Find where the given text appears and provide that cell's center as [X, Y] coordinate. 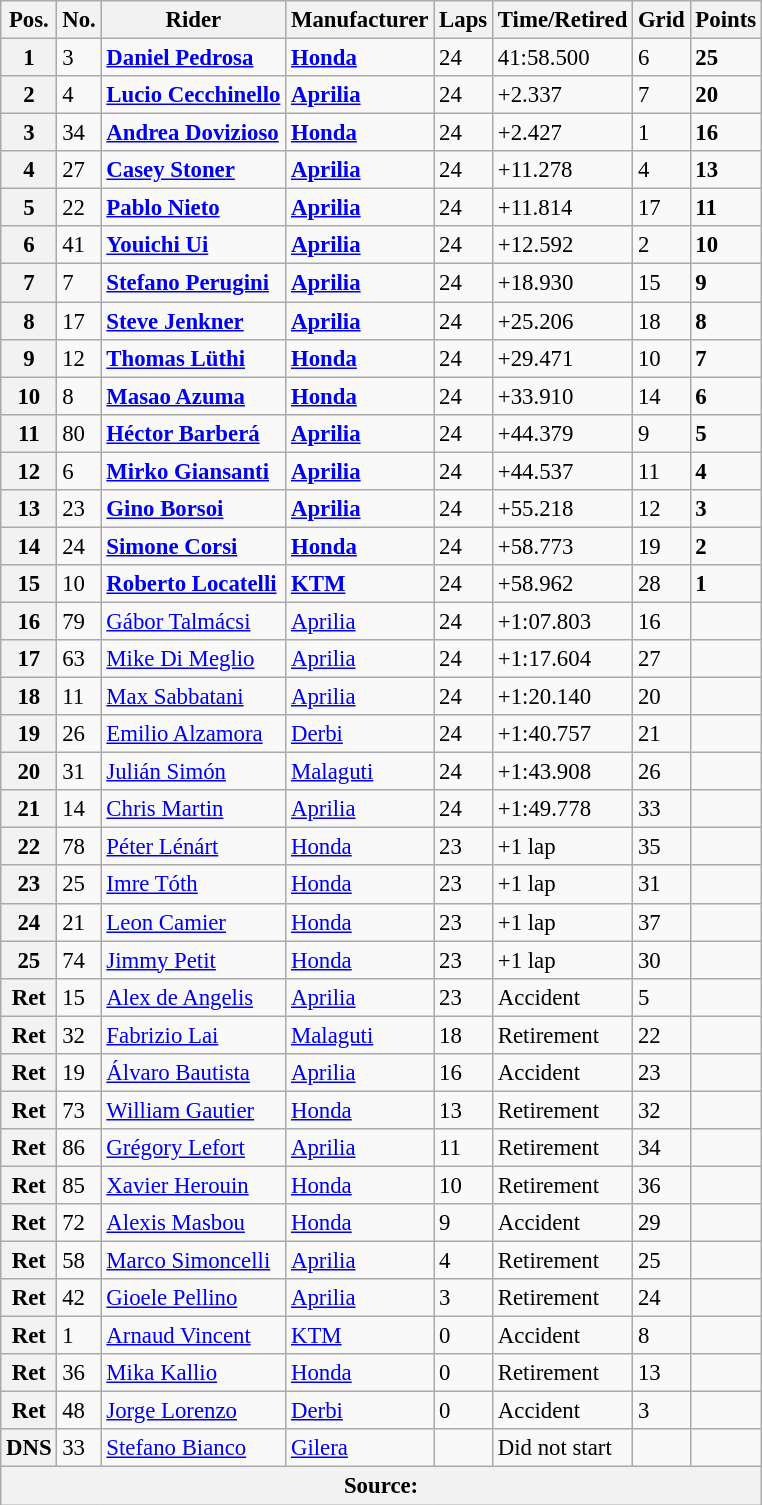
Jimmy Petit [194, 960]
80 [79, 433]
Did not start [563, 1449]
+1:20.140 [563, 697]
29 [662, 1223]
+11.278 [563, 170]
73 [79, 1110]
+1:40.757 [563, 734]
+1:17.604 [563, 659]
+2.337 [563, 95]
+1:07.803 [563, 621]
Youichi Ui [194, 245]
+18.930 [563, 283]
Laps [464, 20]
Daniel Pedrosa [194, 58]
Julián Simón [194, 772]
+1:43.908 [563, 772]
41 [79, 245]
+55.218 [563, 509]
DNS [29, 1449]
74 [79, 960]
Lucio Cecchinello [194, 95]
Álvaro Bautista [194, 1073]
Andrea Dovizioso [194, 133]
Time/Retired [563, 20]
Péter Lénárt [194, 847]
+58.962 [563, 584]
48 [79, 1411]
Mika Kallio [194, 1373]
Emilio Alzamora [194, 734]
Casey Stoner [194, 170]
Héctor Barberá [194, 433]
+58.773 [563, 546]
85 [79, 1185]
Max Sabbatani [194, 697]
42 [79, 1298]
Jorge Lorenzo [194, 1411]
Gábor Talmácsi [194, 621]
No. [79, 20]
Chris Martin [194, 809]
William Gautier [194, 1110]
86 [79, 1148]
Gioele Pellino [194, 1298]
Stefano Perugini [194, 283]
+12.592 [563, 245]
58 [79, 1261]
+1:49.778 [563, 809]
+2.427 [563, 133]
41:58.500 [563, 58]
Xavier Herouin [194, 1185]
+11.814 [563, 208]
Gino Borsoi [194, 509]
Marco Simoncelli [194, 1261]
Stefano Bianco [194, 1449]
Manufacturer [360, 20]
Leon Camier [194, 922]
Pos. [29, 20]
Points [726, 20]
Steve Jenkner [194, 321]
35 [662, 847]
+44.537 [563, 471]
Grid [662, 20]
+25.206 [563, 321]
63 [79, 659]
Rider [194, 20]
Grégory Lefort [194, 1148]
+44.379 [563, 433]
72 [79, 1223]
79 [79, 621]
Mirko Giansanti [194, 471]
37 [662, 922]
Alexis Masbou [194, 1223]
+29.471 [563, 358]
Fabrizio Lai [194, 1035]
Roberto Locatelli [194, 584]
Source: [382, 1486]
30 [662, 960]
Alex de Angelis [194, 997]
Arnaud Vincent [194, 1336]
28 [662, 584]
Mike Di Meglio [194, 659]
Masao Azuma [194, 396]
+33.910 [563, 396]
Imre Tóth [194, 885]
78 [79, 847]
Gilera [360, 1449]
Simone Corsi [194, 546]
Thomas Lüthi [194, 358]
Pablo Nieto [194, 208]
